From the cell containing the given text, extract its center point as [X, Y] coordinate. 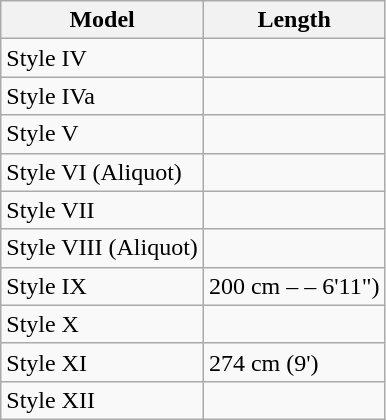
Style V [102, 134]
Style XI [102, 362]
Style VI (Aliquot) [102, 172]
Length [294, 20]
274 cm (9') [294, 362]
Style IV [102, 58]
Style X [102, 324]
Style IVa [102, 96]
Style IX [102, 286]
Style VII [102, 210]
Model [102, 20]
200 cm – – 6'11") [294, 286]
Style VIII (Aliquot) [102, 248]
Style XII [102, 400]
